Capture the cell that displays the provided text and extract its (X, Y) central coordinate. 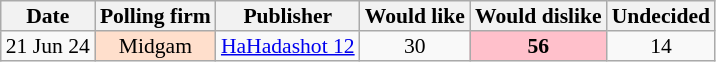
HaHadashot 12 (288, 46)
Undecided (661, 16)
Would like (415, 16)
Midgam (156, 46)
Publisher (288, 16)
14 (661, 46)
Would dislike (538, 16)
21 Jun 24 (48, 46)
30 (415, 46)
56 (538, 46)
Polling firm (156, 16)
Date (48, 16)
